Return the [x, y] coordinate for the center point of the cell that contains the specified text.  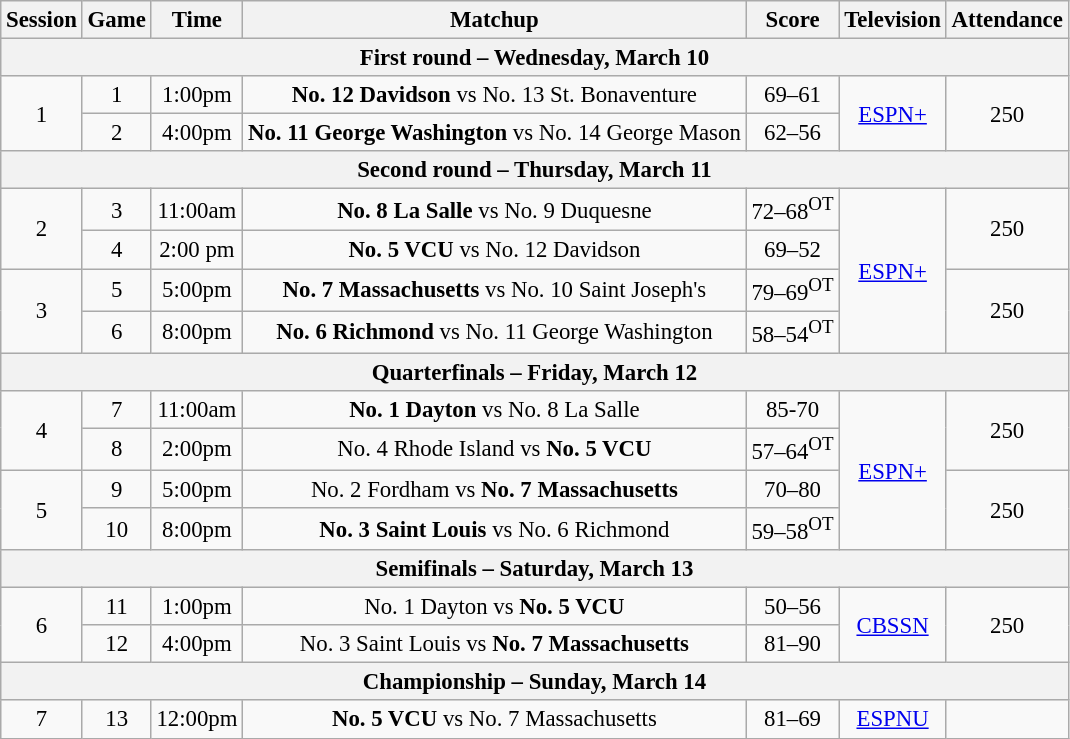
59–58OT [792, 529]
No. 7 Massachusetts vs No. 10 Saint Joseph's [494, 290]
13 [116, 720]
No. 8 La Salle vs No. 9 Duquesne [494, 210]
Championship – Sunday, March 14 [534, 682]
Game [116, 20]
No. 1 Dayton vs No. 5 VCU [494, 607]
ESPNU [892, 720]
No. 3 Saint Louis vs No. 6 Richmond [494, 529]
10 [116, 529]
No. 12 Davidson vs No. 13 St. Bonaventure [494, 95]
2:00pm [197, 449]
Matchup [494, 20]
Second round – Thursday, March 11 [534, 170]
69–52 [792, 250]
Quarterfinals – Friday, March 12 [534, 372]
79–69OT [792, 290]
12 [116, 644]
11 [116, 607]
69–61 [792, 95]
Attendance [1007, 20]
No. 1 Dayton vs No. 8 La Salle [494, 410]
No. 3 Saint Louis vs No. 7 Massachusetts [494, 644]
Time [197, 20]
57–64OT [792, 449]
12:00pm [197, 720]
Score [792, 20]
62–56 [792, 133]
Television [892, 20]
Semifinals – Saturday, March 13 [534, 569]
85-70 [792, 410]
2:00 pm [197, 250]
No. 4 Rhode Island vs No. 5 VCU [494, 449]
No. 5 VCU vs No. 7 Massachusetts [494, 720]
No. 11 George Washington vs No. 14 George Mason [494, 133]
9 [116, 489]
Session [42, 20]
72–68OT [792, 210]
70–80 [792, 489]
No. 6 Richmond vs No. 11 George Washington [494, 332]
81–69 [792, 720]
First round – Wednesday, March 10 [534, 58]
58–54OT [792, 332]
No. 2 Fordham vs No. 7 Massachusetts [494, 489]
81–90 [792, 644]
No. 5 VCU vs No. 12 Davidson [494, 250]
50–56 [792, 607]
CBSSN [892, 626]
8 [116, 449]
